Extract the (X, Y) coordinate from the center of the cell holding the provided text.  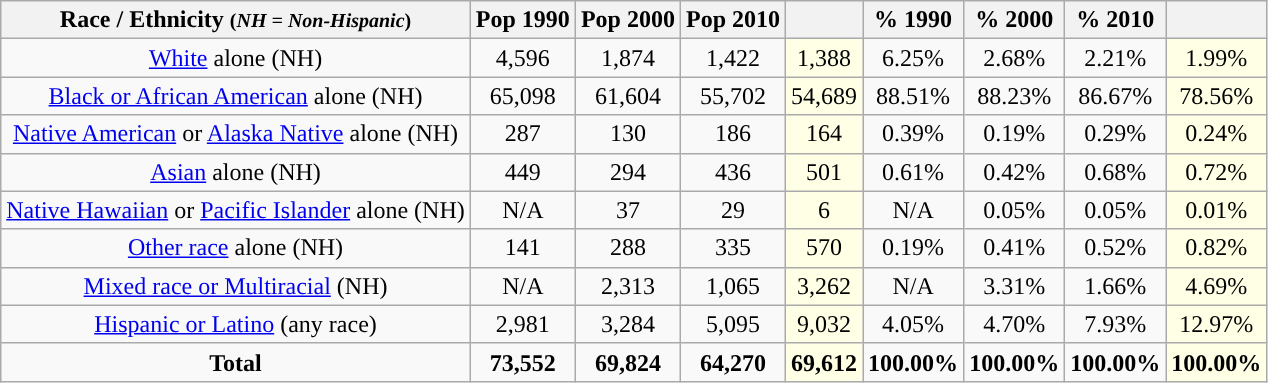
65,098 (522, 96)
6 (824, 210)
37 (628, 210)
287 (522, 134)
1,874 (628, 58)
Pop 2000 (628, 20)
Other race alone (NH) (236, 248)
88.51% (914, 96)
86.67% (1116, 96)
0.42% (1014, 172)
0.01% (1216, 210)
4.69% (1216, 286)
0.41% (1014, 248)
9,032 (824, 324)
Native Hawaiian or Pacific Islander alone (NH) (236, 210)
% 2010 (1116, 20)
335 (732, 248)
Asian alone (NH) (236, 172)
69,824 (628, 362)
2.21% (1116, 58)
61,604 (628, 96)
29 (732, 210)
55,702 (732, 96)
4,596 (522, 58)
White alone (NH) (236, 58)
6.25% (914, 58)
4.70% (1014, 324)
3.31% (1014, 286)
78.56% (1216, 96)
Hispanic or Latino (any race) (236, 324)
3,284 (628, 324)
288 (628, 248)
186 (732, 134)
2.68% (1014, 58)
Total (236, 362)
88.23% (1014, 96)
294 (628, 172)
69,612 (824, 362)
Pop 2010 (732, 20)
0.61% (914, 172)
1.66% (1116, 286)
Native American or Alaska Native alone (NH) (236, 134)
0.24% (1216, 134)
570 (824, 248)
5,095 (732, 324)
0.68% (1116, 172)
7.93% (1116, 324)
0.52% (1116, 248)
1,388 (824, 58)
4.05% (914, 324)
0.39% (914, 134)
12.97% (1216, 324)
1.99% (1216, 58)
Pop 1990 (522, 20)
3,262 (824, 286)
0.72% (1216, 172)
% 1990 (914, 20)
130 (628, 134)
Black or African American alone (NH) (236, 96)
1,065 (732, 286)
0.29% (1116, 134)
64,270 (732, 362)
141 (522, 248)
164 (824, 134)
449 (522, 172)
Mixed race or Multiracial (NH) (236, 286)
2,981 (522, 324)
436 (732, 172)
2,313 (628, 286)
1,422 (732, 58)
73,552 (522, 362)
54,689 (824, 96)
Race / Ethnicity (NH = Non-Hispanic) (236, 20)
% 2000 (1014, 20)
501 (824, 172)
0.82% (1216, 248)
